Detect which cell encompasses the target text, then output its [x, y] center coordinate. 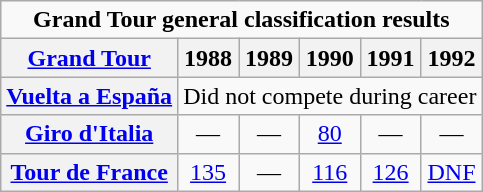
DNF [452, 172]
Grand Tour general classification results [242, 20]
80 [330, 134]
1990 [330, 58]
Tour de France [90, 172]
1989 [268, 58]
Giro d'Italia [90, 134]
1992 [452, 58]
126 [390, 172]
135 [208, 172]
1988 [208, 58]
1991 [390, 58]
Did not compete during career [330, 96]
Grand Tour [90, 58]
116 [330, 172]
Vuelta a España [90, 96]
